Detect which cell encompasses the target text, then output its (X, Y) center coordinate. 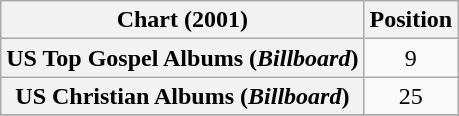
US Top Gospel Albums (Billboard) (182, 58)
25 (411, 96)
9 (411, 58)
US Christian Albums (Billboard) (182, 96)
Chart (2001) (182, 20)
Position (411, 20)
